Extract the [x, y] coordinate from the center of the cell holding the provided text.  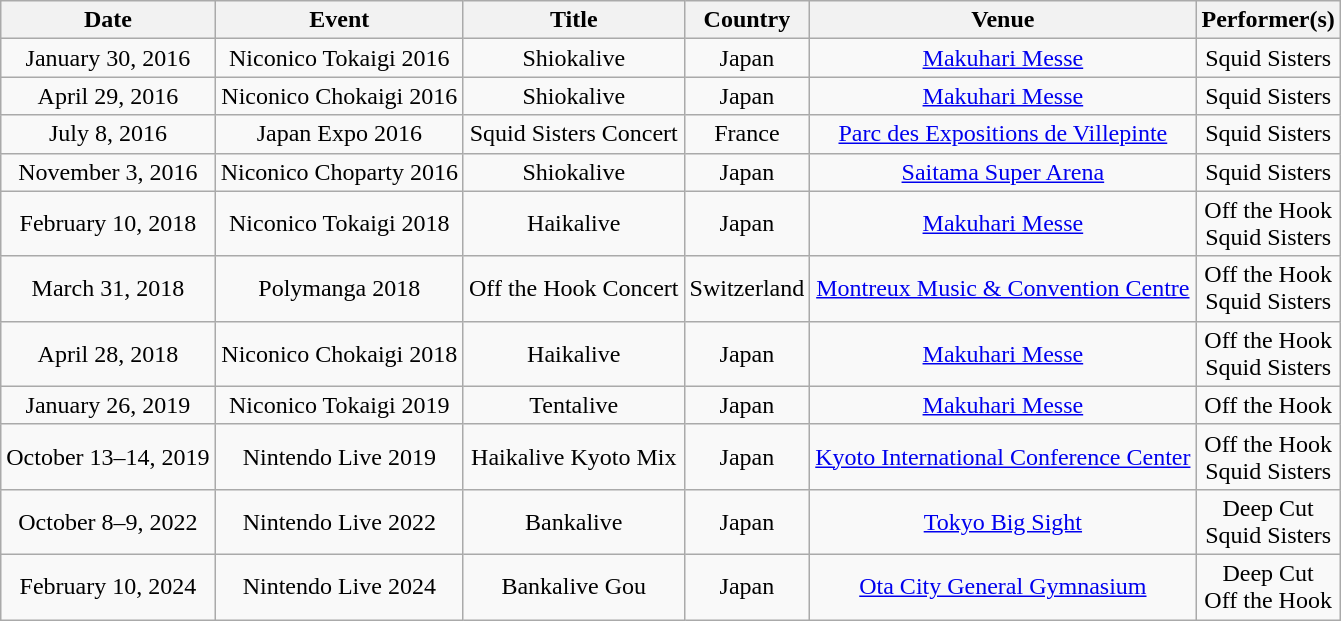
January 30, 2016 [108, 58]
July 8, 2016 [108, 134]
Event [339, 20]
February 10, 2018 [108, 224]
Tokyo Big Sight [1003, 522]
Squid Sisters Concert [574, 134]
Bankalive Gou [574, 586]
October 13–14, 2019 [108, 456]
Off the Hook [1268, 405]
Parc des Expositions de Villepinte [1003, 134]
Nintendo Live 2024 [339, 586]
France [747, 134]
Deep CutOff the Hook [1268, 586]
April 29, 2016 [108, 96]
Niconico Chokaigi 2018 [339, 354]
Venue [1003, 20]
October 8–9, 2022 [108, 522]
Switzerland [747, 288]
Nintendo Live 2022 [339, 522]
Saitama Super Arena [1003, 172]
Niconico Choparty 2016 [339, 172]
Country [747, 20]
Niconico Chokaigi 2016 [339, 96]
Niconico Tokaigi 2018 [339, 224]
Tentalive [574, 405]
Kyoto International Conference Center [1003, 456]
Deep CutSquid Sisters [1268, 522]
Polymanga 2018 [339, 288]
Haikalive Kyoto Mix [574, 456]
Ota City General Gymnasium [1003, 586]
Date [108, 20]
Nintendo Live 2019 [339, 456]
January 26, 2019 [108, 405]
Title [574, 20]
Bankalive [574, 522]
Montreux Music & Convention Centre [1003, 288]
Off the Hook Concert [574, 288]
Niconico Tokaigi 2016 [339, 58]
April 28, 2018 [108, 354]
February 10, 2024 [108, 586]
November 3, 2016 [108, 172]
March 31, 2018 [108, 288]
Performer(s) [1268, 20]
Niconico Tokaigi 2019 [339, 405]
Japan Expo 2016 [339, 134]
